Locate the cell with the specified text and output its (X, Y) center coordinate. 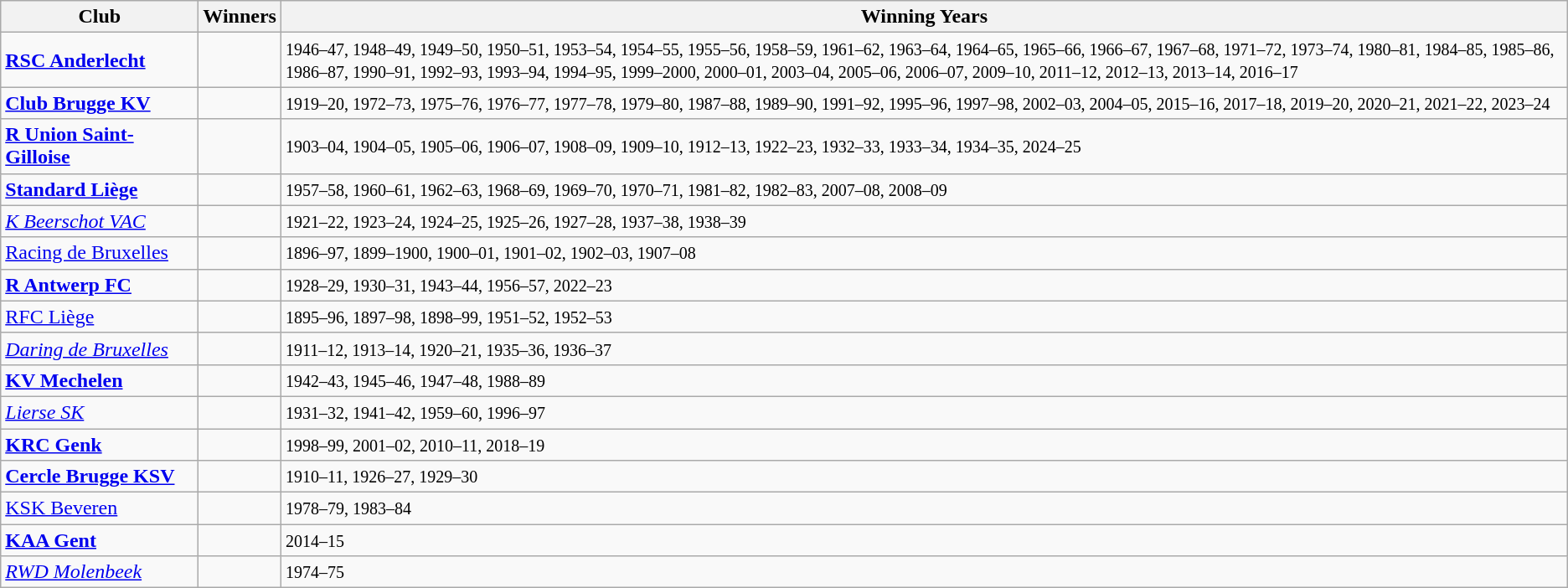
Club Brugge KV (100, 103)
RSC Anderlecht (100, 60)
1910–11, 1926–27, 1929–30 (924, 477)
KRC Genk (100, 445)
1928–29, 1930–31, 1943–44, 1956–57, 2022–23 (924, 285)
1931–32, 1941–42, 1959–60, 1996–97 (924, 412)
KSK Beveren (100, 508)
KAA Gent (100, 540)
1974–75 (924, 572)
1978–79, 1983–84 (924, 508)
1998–99, 2001–02, 2010–11, 2018–19 (924, 445)
1921–22, 1923–24, 1924–25, 1925–26, 1927–28, 1937–38, 1938–39 (924, 221)
K Beerschot VAC (100, 221)
1957–58, 1960–61, 1962–63, 1968–69, 1969–70, 1970–71, 1981–82, 1982–83, 2007–08, 2008–09 (924, 189)
1942–43, 1945–46, 1947–48, 1988–89 (924, 380)
1911–12, 1913–14, 1920–21, 1935–36, 1936–37 (924, 348)
KV Mechelen (100, 380)
Winning Years (924, 17)
2014–15 (924, 540)
Club (100, 17)
1896–97, 1899–1900, 1900–01, 1901–02, 1902–03, 1907–08 (924, 253)
1895–96, 1897–98, 1898–99, 1951–52, 1952–53 (924, 317)
R Antwerp FC (100, 285)
Cercle Brugge KSV (100, 477)
Lierse SK (100, 412)
Racing de Bruxelles (100, 253)
RFC Liège (100, 317)
1903–04, 1904–05, 1905–06, 1906–07, 1908–09, 1909–10, 1912–13, 1922–23, 1932–33, 1933–34, 1934–35, 2024–25 (924, 146)
Winners (240, 17)
Standard Liège (100, 189)
R Union Saint-Gilloise (100, 146)
RWD Molenbeek (100, 572)
Daring de Bruxelles (100, 348)
